Identify which cell holds the provided text, then report its [x, y] central coordinate. 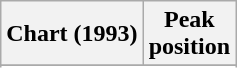
Peakposition [189, 34]
Chart (1993) [72, 34]
